Pinpoint the cell where the given text exists, returning its (x, y) midpoint coordinate. 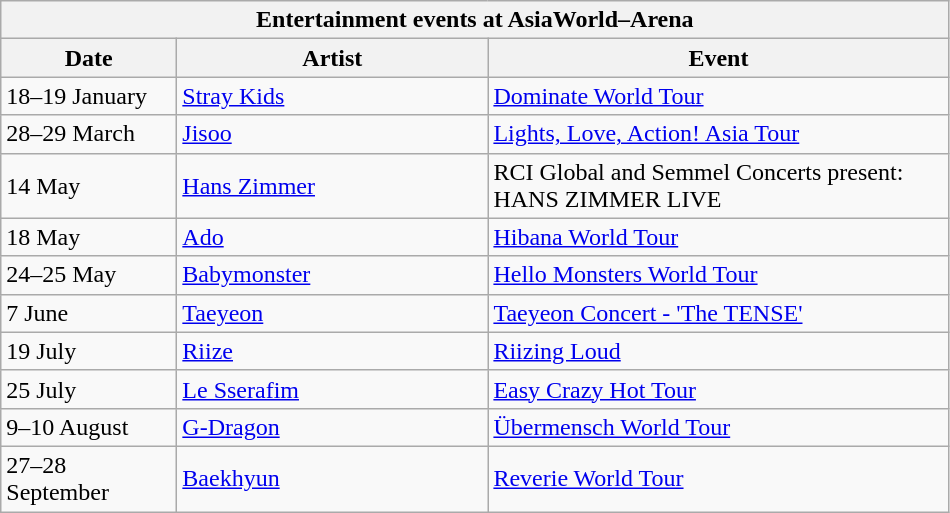
RCI Global and Semmel Concerts present: HANS ZIMMER LIVE (718, 186)
14 May (89, 186)
Hibana World Tour (718, 237)
G-Dragon (332, 427)
Date (89, 58)
19 July (89, 351)
Hello Monsters World Tour (718, 275)
Event (718, 58)
Reverie World Tour (718, 478)
18 May (89, 237)
25 July (89, 389)
Dominate World Tour (718, 96)
Artist (332, 58)
Entertainment events at AsiaWorld–Arena (475, 20)
Riizing Loud (718, 351)
Baekhyun (332, 478)
Jisoo (332, 134)
Riize (332, 351)
Le Sserafim (332, 389)
24–25 May (89, 275)
Übermensch World Tour (718, 427)
7 June (89, 313)
Lights, Love, Action! Asia Tour (718, 134)
Ado (332, 237)
Stray Kids (332, 96)
Taeyeon Concert - 'The TENSE' (718, 313)
Babymonster (332, 275)
Taeyeon (332, 313)
Hans Zimmer (332, 186)
18–19 January (89, 96)
28–29 March (89, 134)
Easy Crazy Hot Tour (718, 389)
27–28 September (89, 478)
9–10 August (89, 427)
